Locate the cell with the specified text and output its (x, y) center coordinate. 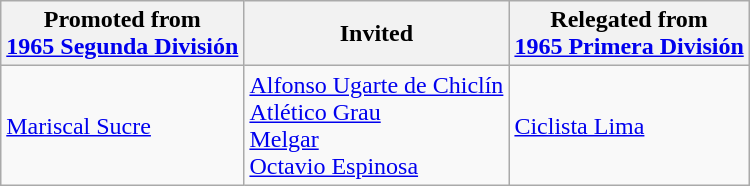
Relegated from1965 Primera División (629, 34)
Ciclista Lima (629, 126)
Invited (376, 34)
Alfonso Ugarte de Chiclín Atlético Grau Melgar Octavio Espinosa (376, 126)
Mariscal Sucre (122, 126)
Promoted from1965 Segunda División (122, 34)
